Search for the cell housing the specified text and yield its [x, y] center coordinate. 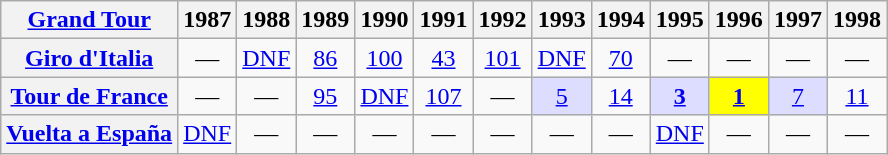
1 [738, 96]
1987 [208, 20]
1996 [738, 20]
1991 [444, 20]
100 [384, 58]
7 [798, 96]
70 [620, 58]
1994 [620, 20]
1988 [266, 20]
86 [326, 58]
Grand Tour [90, 20]
95 [326, 96]
1990 [384, 20]
1992 [502, 20]
1989 [326, 20]
1997 [798, 20]
Tour de France [90, 96]
1998 [856, 20]
Giro d'Italia [90, 58]
11 [856, 96]
Vuelta a España [90, 134]
1995 [680, 20]
107 [444, 96]
101 [502, 58]
5 [562, 96]
1993 [562, 20]
14 [620, 96]
43 [444, 58]
3 [680, 96]
